Scan for the cell matching the given text and deliver its (X, Y) coordinate at center. 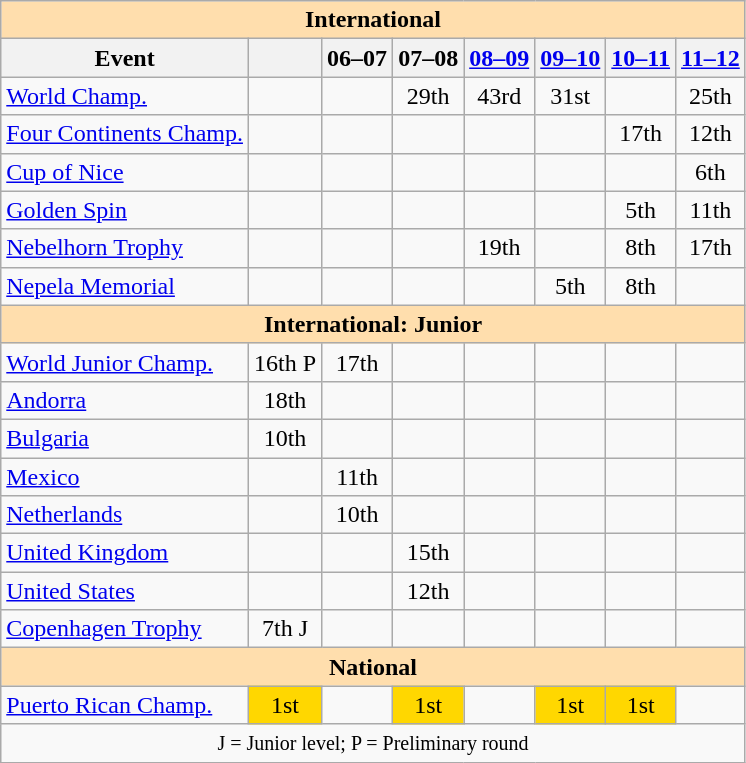
Golden Spin (125, 210)
11–12 (711, 58)
06–07 (358, 58)
31st (570, 96)
Bulgaria (125, 438)
United Kingdom (125, 553)
J = Junior level; P = Preliminary round (374, 743)
Event (125, 58)
7th J (284, 629)
Nepela Memorial (125, 286)
Nebelhorn Trophy (125, 248)
16th P (284, 362)
National (374, 667)
International (374, 20)
07–08 (428, 58)
Mexico (125, 477)
Netherlands (125, 515)
Copenhagen Trophy (125, 629)
43rd (500, 96)
World Junior Champ. (125, 362)
08–09 (500, 58)
World Champ. (125, 96)
Four Continents Champ. (125, 134)
19th (500, 248)
6th (711, 172)
Cup of Nice (125, 172)
29th (428, 96)
Puerto Rican Champ. (125, 705)
International: Junior (374, 324)
25th (711, 96)
10–11 (641, 58)
United States (125, 591)
15th (428, 553)
09–10 (570, 58)
Andorra (125, 400)
18th (284, 400)
